Find where the given text appears and provide that cell's center as (X, Y) coordinate. 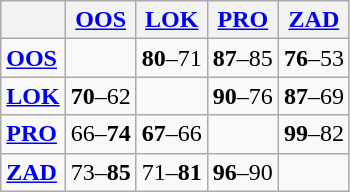
90–76 (242, 96)
80–71 (172, 58)
87–69 (314, 96)
66–74 (100, 134)
76–53 (314, 58)
99–82 (314, 134)
87–85 (242, 58)
70–62 (100, 96)
73–85 (100, 172)
71–81 (172, 172)
96–90 (242, 172)
67–66 (172, 134)
